Identify which cell holds the provided text, then report its (x, y) central coordinate. 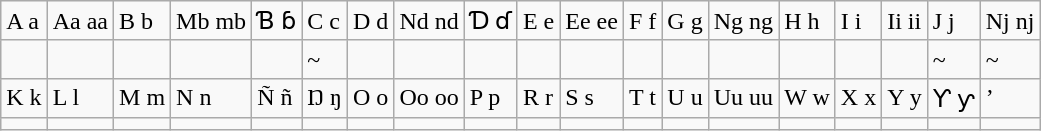
Ɓ ɓ (277, 21)
D d (370, 21)
Y y (905, 98)
L l (80, 98)
Uu uu (743, 98)
I i (858, 21)
R r (538, 98)
’ (1010, 98)
U u (685, 98)
T t (642, 98)
~‍ (954, 59)
W w (808, 98)
Ɗ ɗ (490, 21)
S s (592, 98)
‍~‍ (325, 59)
B b (142, 21)
Nd nd (429, 21)
C c (325, 21)
Nj nj (1010, 21)
E e (538, 21)
J j (954, 21)
Ƴ ƴ (954, 98)
N n (212, 98)
Ng ng (743, 21)
G g (685, 21)
Oo oo (429, 98)
P p (490, 98)
K k (24, 98)
H h (808, 21)
X x (858, 98)
F f (642, 21)
A a (24, 21)
Aa aa (80, 21)
O o (370, 98)
Mb mb (212, 21)
Ñ ñ (277, 98)
M m (142, 98)
Ee ee (592, 21)
~ (1010, 59)
Ŋ ŋ (325, 98)
Ii ii (905, 21)
